For the text-containing cell, return its midpoint in (x, y) coordinate format. 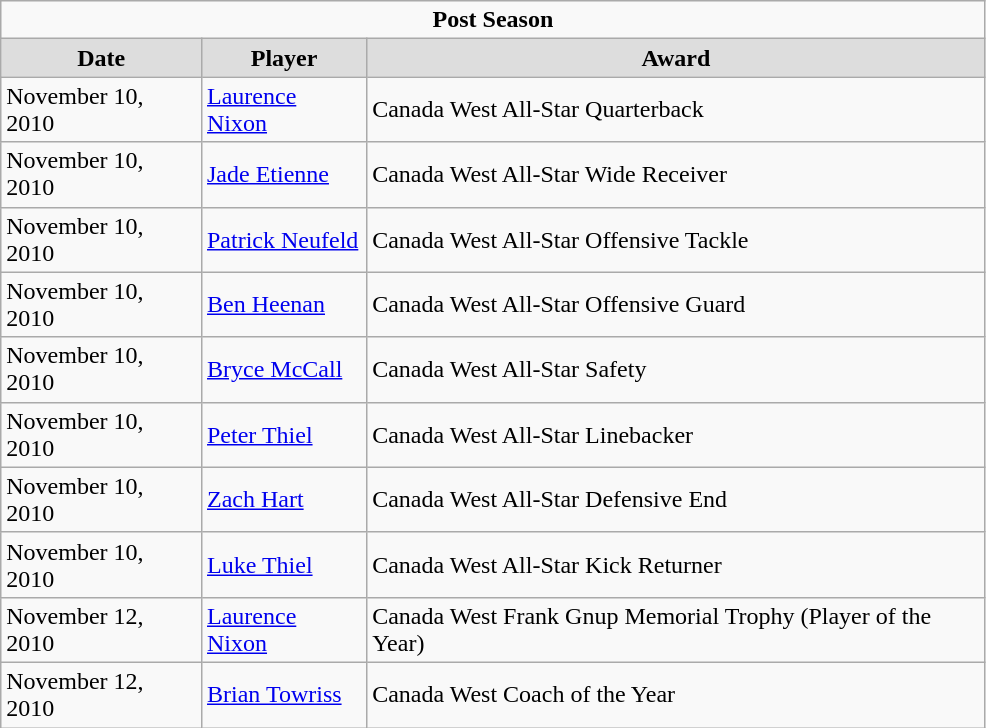
Canada West All-Star Offensive Tackle (676, 240)
Player (284, 58)
Brian Towriss (284, 694)
Patrick Neufeld (284, 240)
Canada West Coach of the Year (676, 694)
Jade Etienne (284, 174)
Date (102, 58)
Zach Hart (284, 500)
Canada West All-Star Offensive Guard (676, 304)
Canada West All-Star Safety (676, 370)
Award (676, 58)
Peter Thiel (284, 434)
Ben Heenan (284, 304)
Luke Thiel (284, 564)
Canada West All-Star Kick Returner (676, 564)
Canada West All-Star Quarterback (676, 110)
Canada West All-Star Linebacker (676, 434)
Canada West Frank Gnup Memorial Trophy (Player of the Year) (676, 630)
Canada West All-Star Wide Receiver (676, 174)
Canada West All-Star Defensive End (676, 500)
Post Season (493, 20)
Bryce McCall (284, 370)
